From the cell containing the given text, extract its center point as [x, y] coordinate. 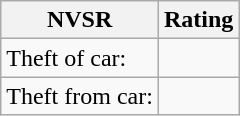
Theft from car: [80, 96]
NVSR [80, 20]
Rating [198, 20]
Theft of car: [80, 58]
